Pinpoint the cell where the given text exists, returning its (X, Y) midpoint coordinate. 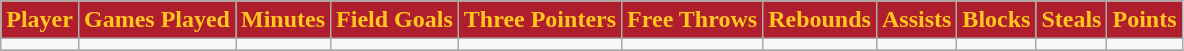
Rebounds (820, 20)
Steals (1072, 20)
Blocks (996, 20)
Field Goals (395, 20)
Free Throws (692, 20)
Assists (916, 20)
Games Played (156, 20)
Points (1144, 20)
Three Pointers (540, 20)
Player (40, 20)
Minutes (284, 20)
